Provide the (X, Y) coordinate of the cell's center where the given text is located.  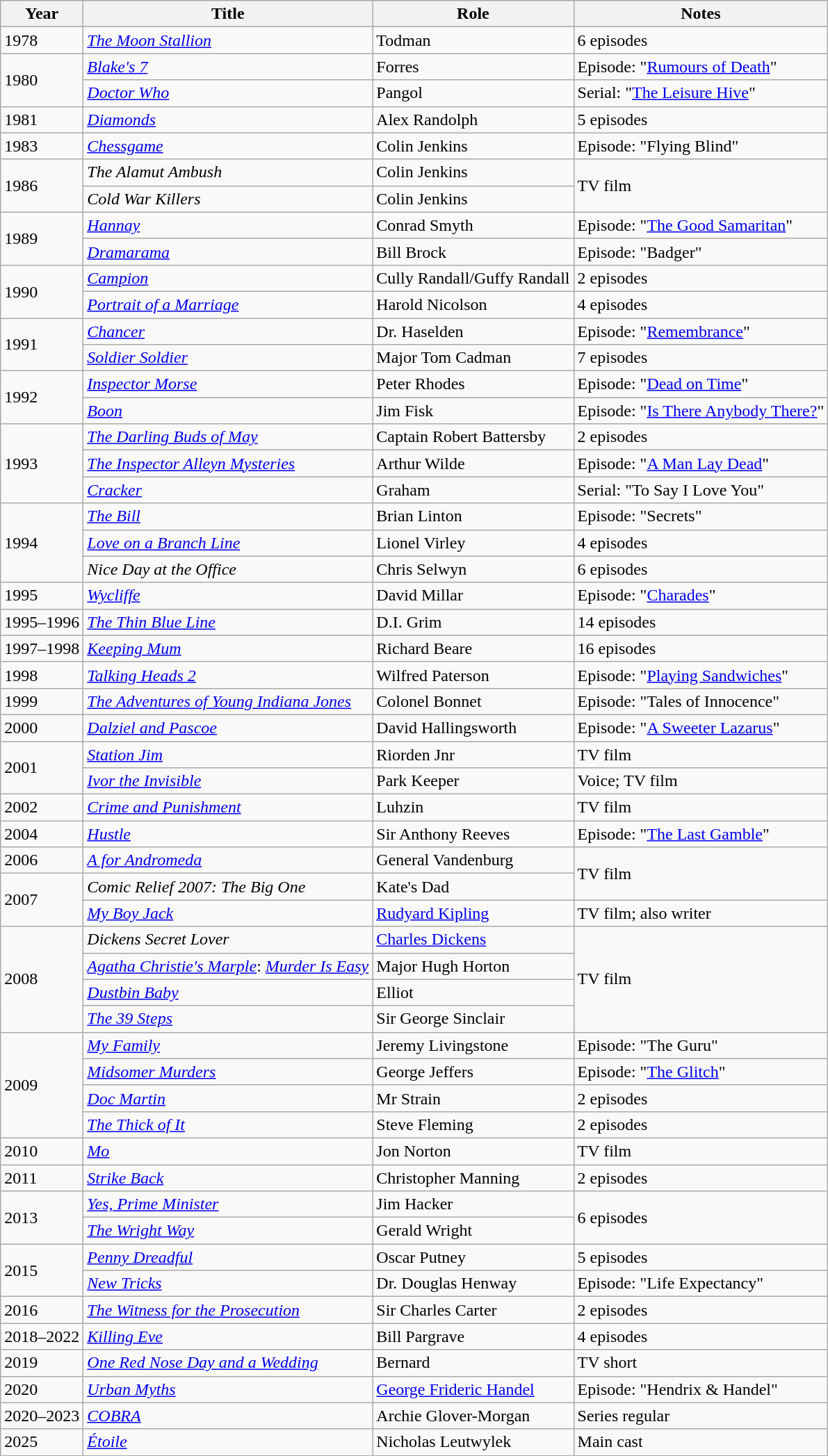
Midsomer Murders (228, 1072)
1991 (42, 345)
Strike Back (228, 1178)
7 episodes (701, 358)
Wilfred Paterson (473, 675)
Sir Anthony Reeves (473, 834)
Sir Charles Carter (473, 1310)
The Inspector Alleyn Mysteries (228, 464)
Episode: "Rumours of Death" (701, 67)
Graham (473, 490)
14 episodes (701, 622)
George Frideric Handel (473, 1389)
2007 (42, 900)
General Vandenburg (473, 860)
George Jeffers (473, 1072)
Notes (701, 14)
Todman (473, 40)
Episode: "The Last Gamble" (701, 834)
Dramarama (228, 252)
Mo (228, 1151)
Cold War Killers (228, 199)
Riorden Jnr (473, 754)
2006 (42, 860)
Conrad Smyth (473, 225)
Dr. Douglas Henway (473, 1284)
Chessgame (228, 146)
Main cast (701, 1442)
One Red Nose Day and a Wedding (228, 1363)
David Hallingsworth (473, 728)
A for Andromeda (228, 860)
Diamonds (228, 120)
My Boy Jack (228, 913)
My Family (228, 1045)
2010 (42, 1151)
Title (228, 14)
Richard Beare (473, 648)
2025 (42, 1442)
2002 (42, 808)
Episode: "A Man Lay Dead" (701, 464)
Étoile (228, 1442)
Love on a Branch Line (228, 543)
Dr. Haselden (473, 332)
Killing Eve (228, 1336)
1978 (42, 40)
Lionel Virley (473, 543)
Inspector Morse (228, 384)
Peter Rhodes (473, 384)
2009 (42, 1085)
1989 (42, 238)
Jim Hacker (473, 1204)
Blake's 7 (228, 67)
Jeremy Livingstone (473, 1045)
2018–2022 (42, 1336)
Bill Pargrave (473, 1336)
Role (473, 14)
Bernard (473, 1363)
Charles Dickens (473, 940)
Park Keeper (473, 781)
Portrait of a Marriage (228, 304)
Chris Selwyn (473, 569)
The Moon Stallion (228, 40)
Pangol (473, 93)
Doctor Who (228, 93)
Series regular (701, 1416)
Captain Robert Battersby (473, 437)
Hannay (228, 225)
Episode: "Tales of Innocence" (701, 701)
Keeping Mum (228, 648)
The Adventures of Young Indiana Jones (228, 701)
Episode: "A Sweeter Lazarus" (701, 728)
Serial: "The Leisure Hive" (701, 93)
1986 (42, 186)
1999 (42, 701)
1992 (42, 398)
1983 (42, 146)
2011 (42, 1178)
Sir George Sinclair (473, 1019)
Jon Norton (473, 1151)
The Thick of It (228, 1124)
1995–1996 (42, 622)
1980 (42, 80)
2013 (42, 1218)
Alex Randolph (473, 120)
Brian Linton (473, 516)
Mr Strain (473, 1098)
2008 (42, 979)
Voice; TV film (701, 781)
Episode: "Remembrance" (701, 332)
Arthur Wilde (473, 464)
Penny Dreadful (228, 1257)
Boon (228, 411)
1997–1998 (42, 648)
16 episodes (701, 648)
TV film; also writer (701, 913)
2020–2023 (42, 1416)
Year (42, 14)
Episode: "The Good Samaritan" (701, 225)
Colonel Bonnet (473, 701)
Jim Fisk (473, 411)
Agatha Christie's Marple: Murder Is Easy (228, 966)
The Witness for the Prosecution (228, 1310)
1990 (42, 291)
Episode: "Dead on Time" (701, 384)
Cully Randall/Guffy Randall (473, 278)
David Millar (473, 596)
Episode: "Life Expectancy" (701, 1284)
Episode: "The Guru" (701, 1045)
1993 (42, 464)
Episode: "Hendrix & Handel" (701, 1389)
Doc Martin (228, 1098)
Episode: "Secrets" (701, 516)
The Darling Buds of May (228, 437)
Episode: "Is There Anybody There?" (701, 411)
Episode: "Flying Blind" (701, 146)
1981 (42, 120)
New Tricks (228, 1284)
Episode: "Charades" (701, 596)
Talking Heads 2 (228, 675)
Wycliffe (228, 596)
Oscar Putney (473, 1257)
Dustbin Baby (228, 992)
1994 (42, 543)
Luhzin (473, 808)
Episode: "The Glitch" (701, 1072)
2020 (42, 1389)
Archie Glover-Morgan (473, 1416)
2001 (42, 767)
Forres (473, 67)
Crime and Punishment (228, 808)
The Alamut Ambush (228, 172)
1998 (42, 675)
The 39 Steps (228, 1019)
Urban Myths (228, 1389)
2000 (42, 728)
2019 (42, 1363)
Nicholas Leutwylek (473, 1442)
Gerald Wright (473, 1231)
Serial: "To Say I Love You" (701, 490)
The Bill (228, 516)
Station Jim (228, 754)
2015 (42, 1270)
Hustle (228, 834)
Campion (228, 278)
1995 (42, 596)
Major Tom Cadman (473, 358)
Christopher Manning (473, 1178)
Nice Day at the Office (228, 569)
Ivor the Invisible (228, 781)
Episode: "Badger" (701, 252)
2016 (42, 1310)
Soldier Soldier (228, 358)
Yes, Prime Minister (228, 1204)
The Thin Blue Line (228, 622)
Bill Brock (473, 252)
Chancer (228, 332)
Kate's Dad (473, 887)
Harold Nicolson (473, 304)
Comic Relief 2007: The Big One (228, 887)
Dalziel and Pascoe (228, 728)
TV short (701, 1363)
2004 (42, 834)
Major Hugh Horton (473, 966)
COBRA (228, 1416)
Cracker (228, 490)
The Wright Way (228, 1231)
Rudyard Kipling (473, 913)
Dickens Secret Lover (228, 940)
Episode: "Playing Sandwiches" (701, 675)
Elliot (473, 992)
Steve Fleming (473, 1124)
D.I. Grim (473, 622)
